Pinpoint the cell where the given text exists, returning its [x, y] midpoint coordinate. 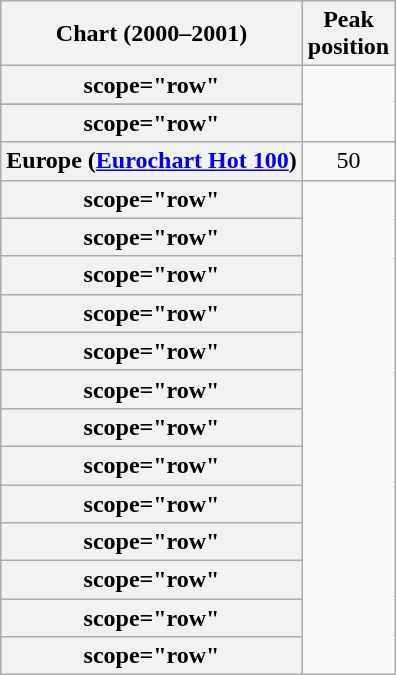
Europe (Eurochart Hot 100) [152, 161]
Peakposition [348, 34]
Chart (2000–2001) [152, 34]
50 [348, 161]
